Provide the [x, y] coordinate of the cell's center where the given text is located.  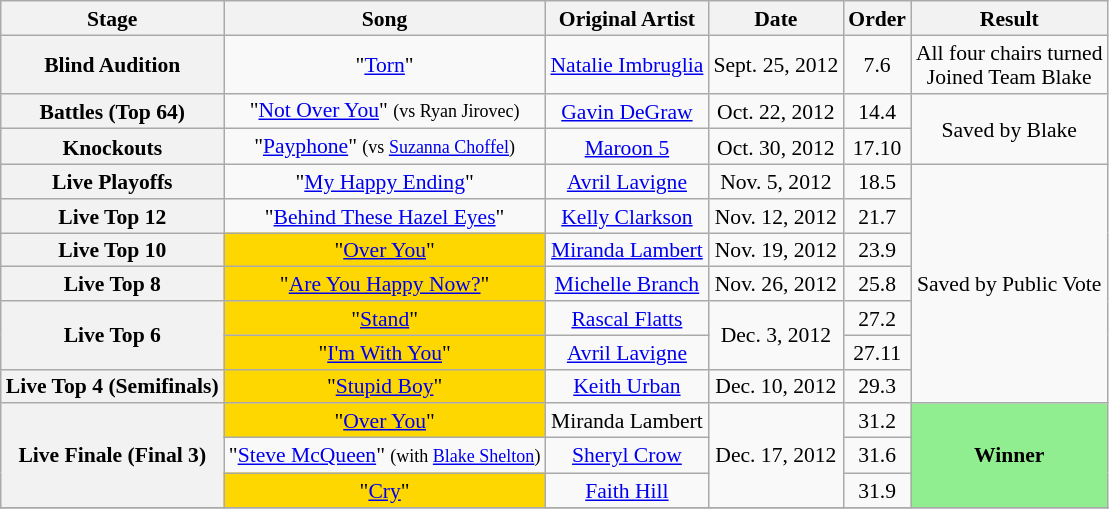
7.6 [877, 64]
"Stand" [385, 318]
"I'm With You" [385, 352]
Original Artist [626, 18]
Live Finale (Final 3) [112, 456]
"Not Over You" (vs Ryan Jirovec) [385, 111]
Knockouts [112, 147]
17.10 [877, 147]
31.9 [877, 490]
Winner [1010, 456]
Date [776, 18]
Sheryl Crow [626, 456]
All four chairs turnedJoined Team Blake [1010, 64]
Saved by Blake [1010, 128]
27.11 [877, 352]
14.4 [877, 111]
"Steve McQueen" (with Blake Shelton) [385, 456]
Maroon 5 [626, 147]
18.5 [877, 182]
Dec. 10, 2012 [776, 386]
Nov. 5, 2012 [776, 182]
Natalie Imbruglia [626, 64]
23.9 [877, 250]
Nov. 26, 2012 [776, 284]
Michelle Branch [626, 284]
Kelly Clarkson [626, 216]
"My Happy Ending" [385, 182]
"Cry" [385, 490]
Live Top 6 [112, 335]
Faith Hill [626, 490]
31.6 [877, 456]
Oct. 22, 2012 [776, 111]
Rascal Flatts [626, 318]
Live Top 12 [112, 216]
25.8 [877, 284]
Nov. 12, 2012 [776, 216]
31.2 [877, 421]
21.7 [877, 216]
Live Top 4 (Semifinals) [112, 386]
Live Top 10 [112, 250]
Order [877, 18]
Saved by Public Vote [1010, 284]
"Payphone" (vs Suzanna Choffel) [385, 147]
Song [385, 18]
Oct. 30, 2012 [776, 147]
Blind Audition [112, 64]
Dec. 17, 2012 [776, 456]
Battles (Top 64) [112, 111]
29.3 [877, 386]
Live Playoffs [112, 182]
27.2 [877, 318]
"Are You Happy Now?" [385, 284]
Sept. 25, 2012 [776, 64]
Live Top 8 [112, 284]
"Stupid Boy" [385, 386]
"Torn" [385, 64]
Gavin DeGraw [626, 111]
Stage [112, 18]
Result [1010, 18]
Dec. 3, 2012 [776, 335]
Nov. 19, 2012 [776, 250]
"Behind These Hazel Eyes" [385, 216]
Keith Urban [626, 386]
